Locate the cell with the specified text and output its [x, y] center coordinate. 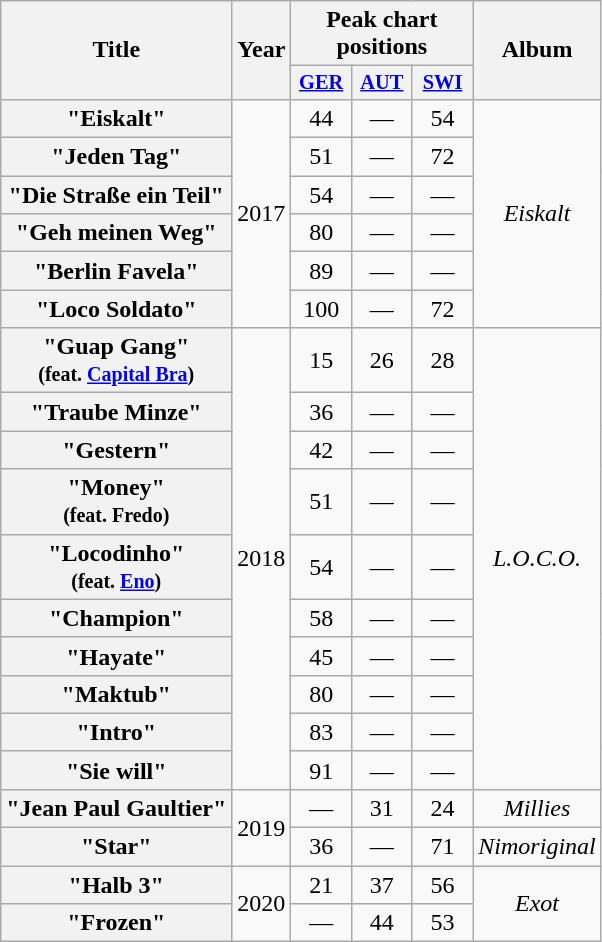
31 [382, 808]
"Geh meinen Weg" [116, 233]
GER [322, 83]
"Maktub" [116, 694]
"Locodinho"(feat. Eno) [116, 566]
100 [322, 309]
Nimoriginal [537, 847]
58 [322, 618]
"Frozen" [116, 923]
L.O.C.O. [537, 559]
Title [116, 50]
"Champion" [116, 618]
28 [442, 360]
21 [322, 885]
Eiskalt [537, 213]
Millies [537, 808]
"Halb 3" [116, 885]
2019 [262, 827]
83 [322, 732]
"Star" [116, 847]
37 [382, 885]
"Guap Gang"(feat. Capital Bra) [116, 360]
2017 [262, 213]
2018 [262, 559]
Peak chart positions [382, 34]
"Gestern" [116, 450]
"Money"(feat. Fredo) [116, 502]
Year [262, 50]
26 [382, 360]
"Jeden Tag" [116, 157]
45 [322, 656]
SWI [442, 83]
"Hayate" [116, 656]
Album [537, 50]
"Berlin Favela" [116, 271]
"Traube Minze" [116, 412]
15 [322, 360]
89 [322, 271]
"Sie will" [116, 770]
2020 [262, 904]
42 [322, 450]
"Die Straße ein Teil" [116, 195]
91 [322, 770]
24 [442, 808]
AUT [382, 83]
"Intro" [116, 732]
Exot [537, 904]
"Loco Soldato" [116, 309]
53 [442, 923]
56 [442, 885]
71 [442, 847]
"Jean Paul Gaultier" [116, 808]
"Eiskalt" [116, 118]
